Scan for the cell matching the given text and deliver its [x, y] coordinate at center. 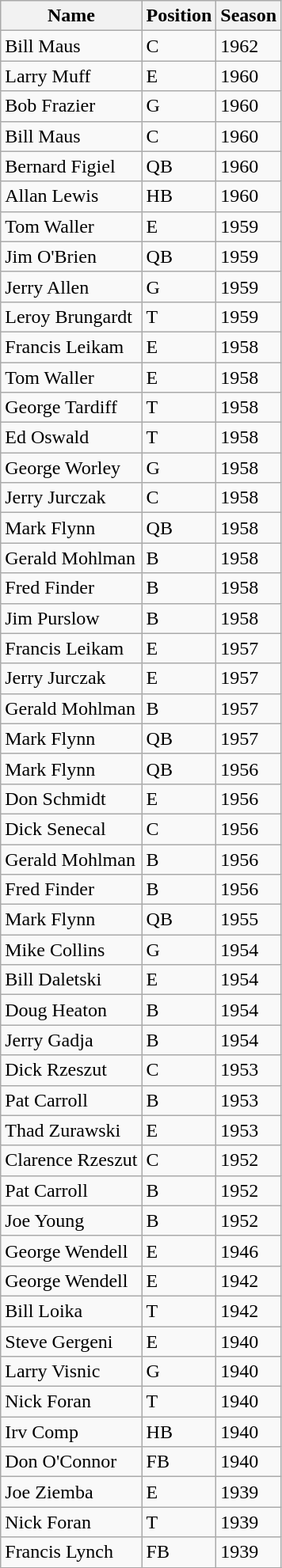
Joe Young [71, 1221]
Jim O'Brien [71, 256]
Joe Ziemba [71, 1492]
Dick Senecal [71, 829]
Ed Oswald [71, 438]
Dick Rzeszut [71, 1070]
Irv Comp [71, 1432]
George Tardiff [71, 408]
Leroy Brungardt [71, 317]
Bernard Figiel [71, 166]
1962 [249, 46]
1955 [249, 920]
Larry Visnic [71, 1372]
Name [71, 16]
Larry Muff [71, 76]
Don Schmidt [71, 799]
Bill Loika [71, 1311]
Bill Daletski [71, 980]
Mike Collins [71, 950]
Jerry Allen [71, 287]
Allan Lewis [71, 196]
George Worley [71, 468]
Steve Gergeni [71, 1342]
Bob Frazier [71, 106]
Thad Zurawski [71, 1130]
Jerry Gadja [71, 1040]
Francis Lynch [71, 1552]
Doug Heaton [71, 1010]
Clarence Rzeszut [71, 1160]
1946 [249, 1251]
Season [249, 16]
Jim Purslow [71, 618]
Don O'Connor [71, 1462]
Position [179, 16]
